Scan for the cell matching the given text and deliver its (x, y) coordinate at center. 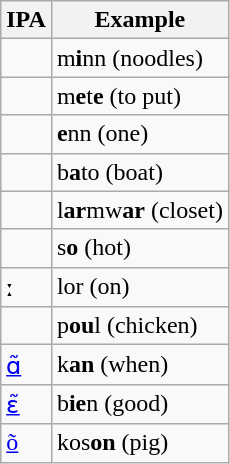
IPA (26, 20)
so (hot) (140, 248)
mete (to put) (140, 96)
lor (on) (140, 287)
bien (good) (140, 404)
bato (boat) (140, 172)
ɛ̃ (26, 404)
poul (chicken) (140, 326)
õ (26, 443)
koson (pig) (140, 443)
kan (when) (140, 365)
ɑ̃ (26, 365)
ː (26, 287)
larmwar (closet) (140, 210)
enn (one) (140, 134)
minn (noodles) (140, 58)
Example (140, 20)
